Search for the cell housing the specified text and yield its [x, y] center coordinate. 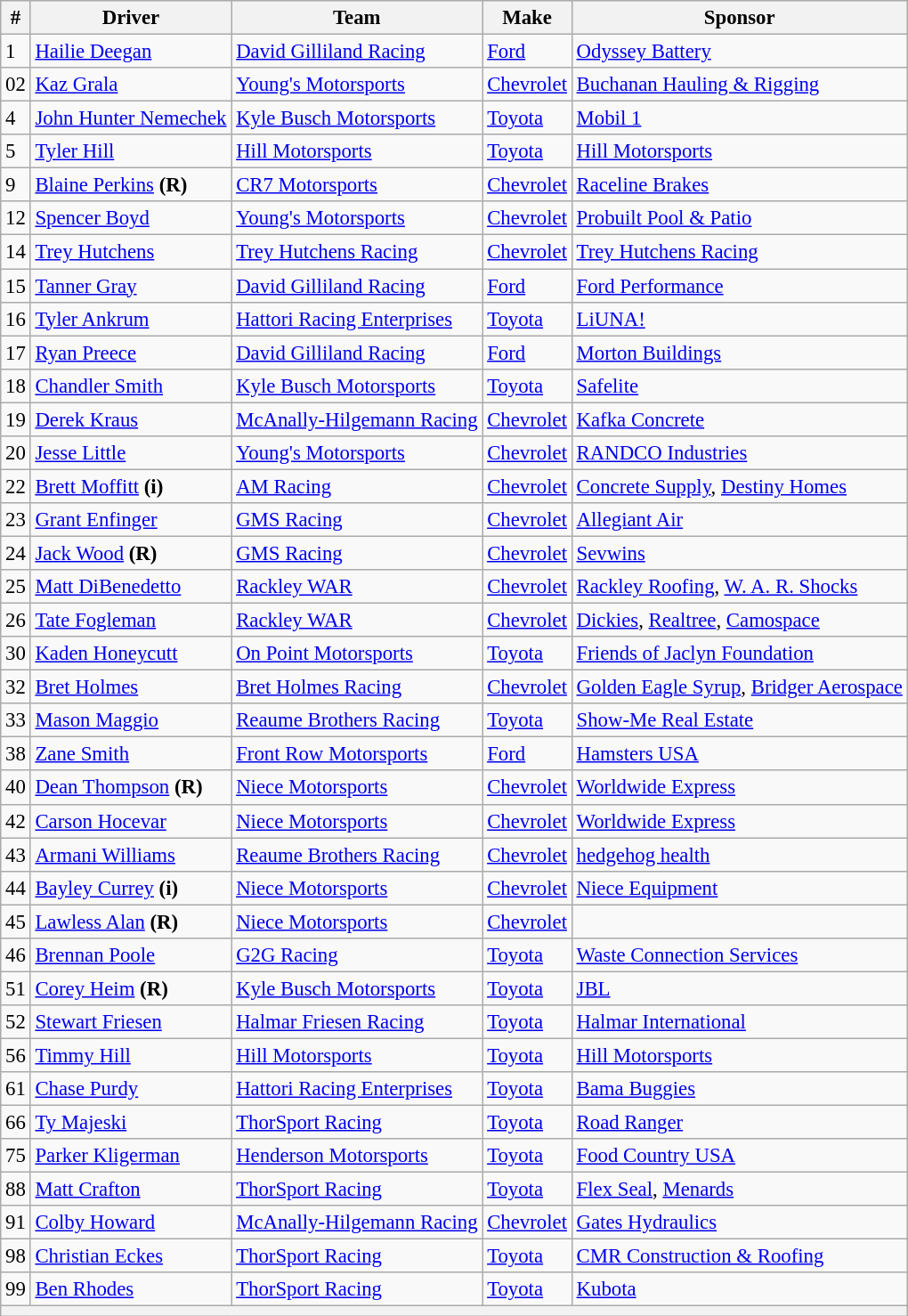
9 [16, 185]
Halmar Friesen Racing [357, 1022]
Tate Fogleman [131, 621]
Raceline Brakes [739, 185]
Golden Eagle Syrup, Bridger Aerospace [739, 687]
75 [16, 1156]
Kubota [739, 1290]
hedgehog health [739, 855]
Jesse Little [131, 453]
Team [357, 18]
Sevwins [739, 553]
Sponsor [739, 18]
26 [16, 621]
Bret Holmes Racing [357, 687]
18 [16, 386]
56 [16, 1055]
Rackley Roofing, W. A. R. Shocks [739, 587]
33 [16, 720]
91 [16, 1223]
22 [16, 486]
61 [16, 1089]
Show-Me Real Estate [739, 720]
Brett Moffitt (i) [131, 486]
Brennan Poole [131, 955]
Probuilt Pool & Patio [739, 218]
Waste Connection Services [739, 955]
Ty Majeski [131, 1123]
Hailie Deegan [131, 52]
Kaden Honeycutt [131, 654]
CR7 Motorsports [357, 185]
Flex Seal, Menards [739, 1190]
1 [16, 52]
38 [16, 754]
Safelite [739, 386]
Dean Thompson (R) [131, 788]
16 [16, 319]
Henderson Motorsports [357, 1156]
Ben Rhodes [131, 1290]
52 [16, 1022]
40 [16, 788]
24 [16, 553]
Kaz Grala [131, 85]
Bret Holmes [131, 687]
Hamsters USA [739, 754]
Chase Purdy [131, 1089]
Road Ranger [739, 1123]
Make [527, 18]
99 [16, 1290]
Tanner Gray [131, 286]
Ford Performance [739, 286]
Blaine Perkins (R) [131, 185]
Buchanan Hauling & Rigging [739, 85]
23 [16, 520]
Colby Howard [131, 1223]
Chandler Smith [131, 386]
Derek Kraus [131, 419]
17 [16, 353]
15 [16, 286]
Concrete Supply, Destiny Homes [739, 486]
Driver [131, 18]
Matt Crafton [131, 1190]
32 [16, 687]
On Point Motorsports [357, 654]
Halmar International [739, 1022]
Tyler Ankrum [131, 319]
Armani Williams [131, 855]
Bama Buggies [739, 1089]
30 [16, 654]
Mason Maggio [131, 720]
Niece Equipment [739, 888]
Lawless Alan (R) [131, 922]
Mobil 1 [739, 118]
John Hunter Nemechek [131, 118]
43 [16, 855]
45 [16, 922]
# [16, 18]
Ryan Preece [131, 353]
42 [16, 821]
Carson Hocevar [131, 821]
Corey Heim (R) [131, 988]
Dickies, Realtree, Camospace [739, 621]
02 [16, 85]
25 [16, 587]
Morton Buildings [739, 353]
Spencer Boyd [131, 218]
Zane Smith [131, 754]
Christian Eckes [131, 1256]
Grant Enfinger [131, 520]
14 [16, 252]
88 [16, 1190]
RANDCO Industries [739, 453]
Friends of Jaclyn Foundation [739, 654]
44 [16, 888]
19 [16, 419]
LiUNA! [739, 319]
Tyler Hill [131, 151]
Stewart Friesen [131, 1022]
Matt DiBenedetto [131, 587]
Allegiant Air [739, 520]
Front Row Motorsports [357, 754]
Bayley Currey (i) [131, 888]
Timmy Hill [131, 1055]
CMR Construction & Roofing [739, 1256]
Kafka Concrete [739, 419]
Food Country USA [739, 1156]
Parker Kligerman [131, 1156]
5 [16, 151]
66 [16, 1123]
G2G Racing [357, 955]
20 [16, 453]
Gates Hydraulics [739, 1223]
Jack Wood (R) [131, 553]
JBL [739, 988]
12 [16, 218]
4 [16, 118]
51 [16, 988]
AM Racing [357, 486]
98 [16, 1256]
46 [16, 955]
Trey Hutchens [131, 252]
Odyssey Battery [739, 52]
